Find where the given text appears and provide that cell's center as (x, y) coordinate. 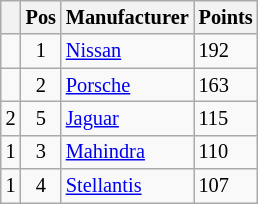
Nissan (128, 51)
115 (226, 118)
Points (226, 17)
163 (226, 85)
3 (41, 152)
Manufacturer (128, 17)
5 (41, 118)
Jaguar (128, 118)
192 (226, 51)
107 (226, 186)
Pos (41, 17)
Porsche (128, 85)
Stellantis (128, 186)
110 (226, 152)
4 (41, 186)
Mahindra (128, 152)
